Return the (X, Y) coordinate for the center point of the cell that contains the specified text.  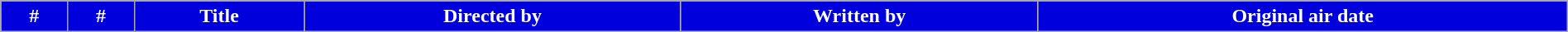
Written by (859, 16)
Original air date (1303, 16)
Directed by (493, 16)
Title (218, 16)
